Capture the cell that displays the provided text and extract its [x, y] central coordinate. 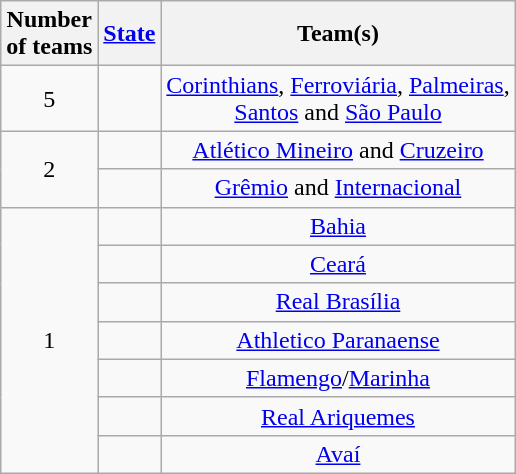
Numberof teams [50, 34]
State [130, 34]
5 [50, 98]
Flamengo/Marinha [338, 378]
Ceará [338, 264]
Atlético Mineiro and Cruzeiro [338, 150]
Athletico Paranaense [338, 340]
1 [50, 340]
Real Ariquemes [338, 416]
Real Brasília [338, 302]
Bahia [338, 226]
Corinthians, Ferroviária, Palmeiras,Santos and São Paulo [338, 98]
2 [50, 169]
Grêmio and Internacional [338, 188]
Team(s) [338, 34]
Avaí [338, 454]
